Detect which cell encompasses the target text, then output its (x, y) center coordinate. 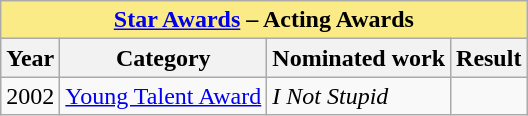
I Not Stupid (359, 96)
Star Awards – Acting Awards (264, 20)
Result (489, 58)
Year (30, 58)
2002 (30, 96)
Young Talent Award (164, 96)
Category (164, 58)
Nominated work (359, 58)
